Find where the given text appears and provide that cell's center as (X, Y) coordinate. 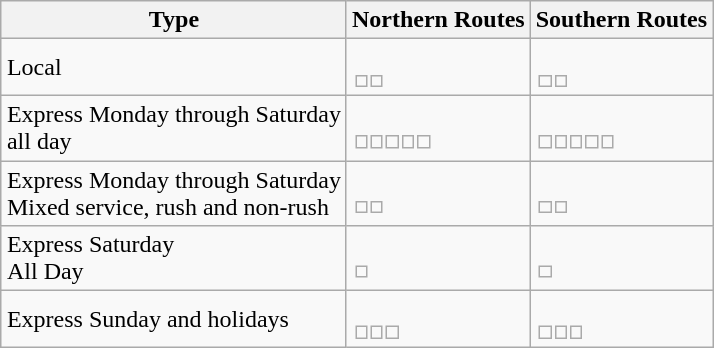
Northern Routes (438, 20)
Southern Routes (621, 20)
Type (174, 20)
Express SaturdayAll Day (174, 258)
Express Monday through Saturdayall day (174, 128)
Express Monday through SaturdayMixed service, rush and non-rush (174, 192)
Local (174, 68)
Express Sunday and holidays (174, 320)
